Capture the cell that displays the provided text and extract its (X, Y) central coordinate. 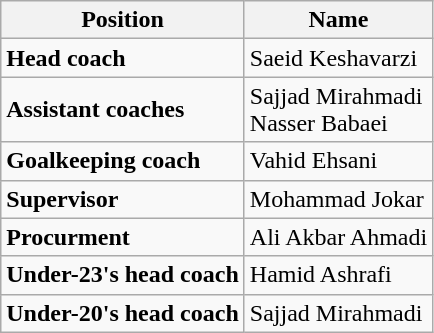
Goalkeeping coach (123, 161)
Procurment (123, 237)
Ali Akbar Ahmadi (338, 237)
Supervisor (123, 199)
Under-23's head coach (123, 275)
Under-20's head coach (123, 313)
Head coach (123, 58)
Name (338, 20)
Sajjad Mirahmadi Nasser Babaei (338, 110)
Hamid Ashrafi (338, 275)
Assistant coaches (123, 110)
Position (123, 20)
Vahid Ehsani (338, 161)
Sajjad Mirahmadi (338, 313)
Saeid Keshavarzi (338, 58)
Mohammad Jokar (338, 199)
